Find where the given text appears and provide that cell's center as [X, Y] coordinate. 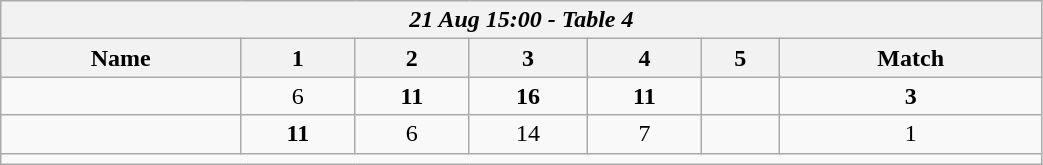
2 [412, 58]
5 [740, 58]
4 [644, 58]
16 [528, 96]
14 [528, 134]
Name [121, 58]
21 Aug 15:00 - Table 4 [522, 20]
7 [644, 134]
Match [910, 58]
